Pinpoint the cell where the given text exists, returning its [X, Y] midpoint coordinate. 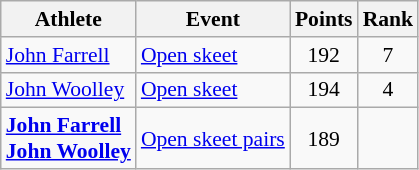
4 [388, 90]
John FarrellJohn Woolley [68, 138]
Athlete [68, 19]
Open skeet pairs [213, 138]
John Woolley [68, 90]
194 [324, 90]
John Farrell [68, 55]
Rank [388, 19]
192 [324, 55]
Points [324, 19]
189 [324, 138]
Event [213, 19]
7 [388, 55]
